Find where the given text appears and provide that cell's center as [x, y] coordinate. 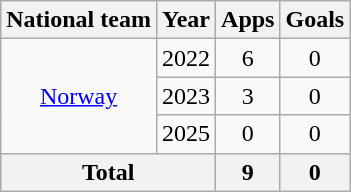
Total [108, 172]
Apps [248, 20]
9 [248, 172]
National team [79, 20]
Goals [315, 20]
Year [186, 20]
6 [248, 58]
2022 [186, 58]
3 [248, 96]
2023 [186, 96]
Norway [79, 96]
2025 [186, 134]
